Extract the (x, y) coordinate from the center of the cell holding the provided text.  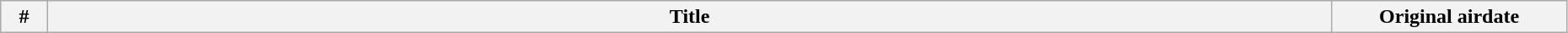
# (24, 17)
Title (689, 17)
Original airdate (1449, 17)
